Pinpoint the cell where the given text exists, returning its [x, y] midpoint coordinate. 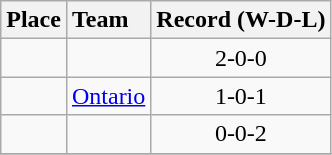
Record (W-D-L) [241, 20]
2-0-0 [241, 58]
Place [34, 20]
Team [108, 20]
Ontario [108, 96]
0-0-2 [241, 134]
1-0-1 [241, 96]
